Pinpoint the cell where the given text exists, returning its (X, Y) midpoint coordinate. 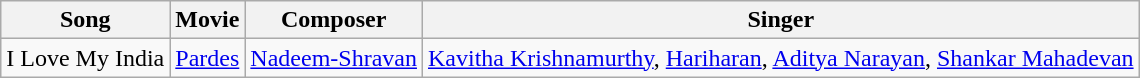
Pardes (208, 58)
Kavitha Krishnamurthy, Hariharan, Aditya Narayan, Shankar Mahadevan (780, 58)
Nadeem-Shravan (334, 58)
Composer (334, 20)
I Love My India (86, 58)
Song (86, 20)
Singer (780, 20)
Movie (208, 20)
